For the text-containing cell, return its midpoint in [X, Y] coordinate format. 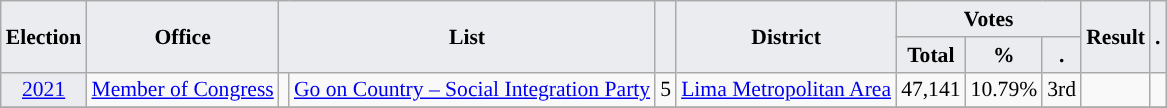
10.79% [1004, 90]
2021 [44, 90]
3rd [1062, 90]
District [786, 36]
% [1004, 55]
List [467, 36]
Lima Metropolitan Area [786, 90]
Total [930, 55]
47,141 [930, 90]
Election [44, 36]
Go on Country – Social Integration Party [472, 90]
5 [666, 90]
Result [1116, 36]
Office [182, 36]
Member of Congress [182, 90]
Votes [988, 19]
